Identify which cell holds the provided text, then report its [X, Y] central coordinate. 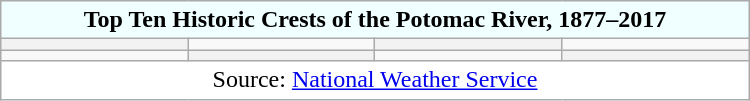
Top Ten Historic Crests of the Potomac River, 1877–2017 [375, 20]
Source: National Weather Service [375, 80]
